Pinpoint the cell where the given text exists, returning its [x, y] midpoint coordinate. 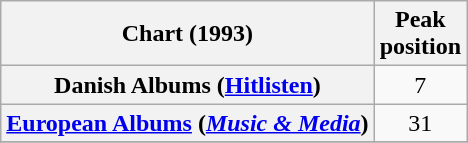
31 [420, 123]
European Albums (Music & Media) [188, 123]
Chart (1993) [188, 34]
Peakposition [420, 34]
7 [420, 85]
Danish Albums (Hitlisten) [188, 85]
